Determine the (X, Y) coordinate at the center of the cell enclosing the given text.  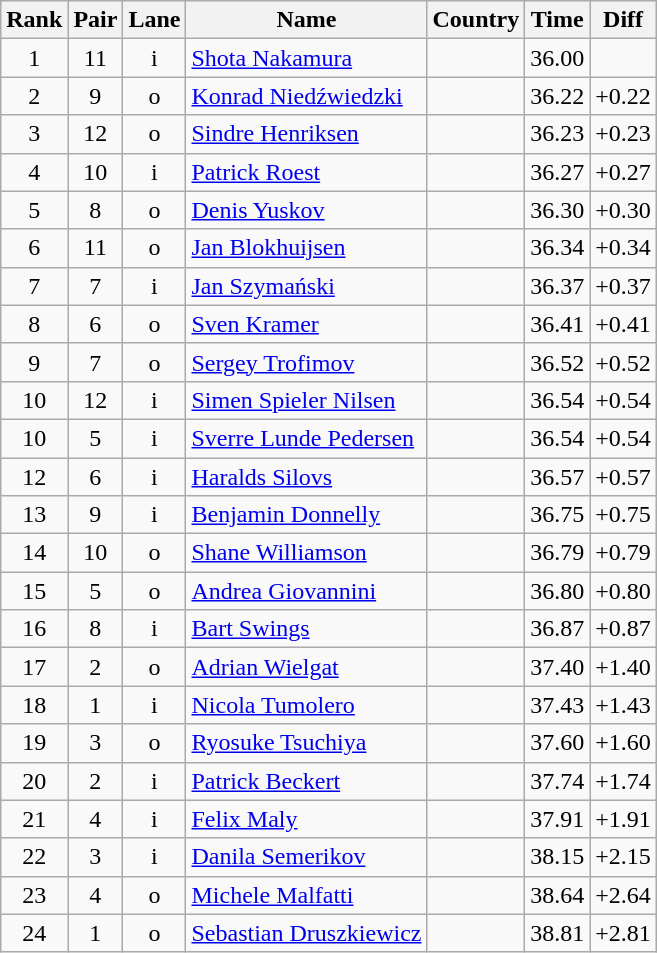
Time (558, 20)
22 (34, 857)
+2.15 (624, 857)
36.30 (558, 210)
36.57 (558, 477)
Jan Szymański (306, 286)
Sverre Lunde Pedersen (306, 438)
36.37 (558, 286)
Diff (624, 20)
Bart Swings (306, 629)
18 (34, 705)
Sven Kramer (306, 324)
21 (34, 819)
+1.74 (624, 781)
+1.91 (624, 819)
+0.75 (624, 515)
38.64 (558, 895)
Denis Yuskov (306, 210)
36.41 (558, 324)
20 (34, 781)
+0.57 (624, 477)
+0.22 (624, 96)
36.80 (558, 591)
23 (34, 895)
+0.23 (624, 134)
Nicola Tumolero (306, 705)
+0.27 (624, 172)
36.52 (558, 362)
Sebastian Druszkiewicz (306, 933)
Shane Williamson (306, 553)
+0.34 (624, 248)
17 (34, 667)
37.43 (558, 705)
36.34 (558, 248)
+0.79 (624, 553)
36.23 (558, 134)
37.60 (558, 743)
Sergey Trofimov (306, 362)
36.00 (558, 58)
38.81 (558, 933)
+1.43 (624, 705)
16 (34, 629)
Lane (154, 20)
Andrea Giovannini (306, 591)
Rank (34, 20)
Benjamin Donnelly (306, 515)
Name (306, 20)
Adrian Wielgat (306, 667)
Michele Malfatti (306, 895)
13 (34, 515)
Haralds Silovs (306, 477)
36.27 (558, 172)
+1.40 (624, 667)
36.22 (558, 96)
36.79 (558, 553)
+1.60 (624, 743)
36.87 (558, 629)
Patrick Beckert (306, 781)
Simen Spieler Nilsen (306, 400)
+2.81 (624, 933)
37.91 (558, 819)
Felix Maly (306, 819)
Patrick Roest (306, 172)
Ryosuke Tsuchiya (306, 743)
38.15 (558, 857)
+0.80 (624, 591)
36.75 (558, 515)
19 (34, 743)
Danila Semerikov (306, 857)
Shota Nakamura (306, 58)
24 (34, 933)
Konrad Niedźwiedzki (306, 96)
+0.87 (624, 629)
Pair (96, 20)
+2.64 (624, 895)
+0.52 (624, 362)
+0.37 (624, 286)
+0.30 (624, 210)
Jan Blokhuijsen (306, 248)
37.74 (558, 781)
Sindre Henriksen (306, 134)
15 (34, 591)
Country (476, 20)
+0.41 (624, 324)
37.40 (558, 667)
14 (34, 553)
